Output the (X, Y) coordinate of the center of the cell containing the given text.  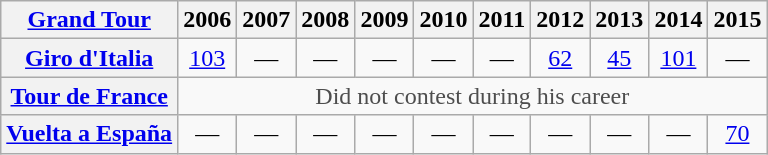
2013 (620, 20)
62 (560, 58)
2011 (502, 20)
2009 (384, 20)
2010 (444, 20)
45 (620, 58)
70 (738, 134)
Did not contest during his career (472, 96)
2006 (208, 20)
2008 (326, 20)
103 (208, 58)
2015 (738, 20)
Grand Tour (90, 20)
2007 (266, 20)
Tour de France (90, 96)
Giro d'Italia (90, 58)
2014 (678, 20)
101 (678, 58)
Vuelta a España (90, 134)
2012 (560, 20)
